Extract the [X, Y] coordinate from the center of the cell holding the provided text.  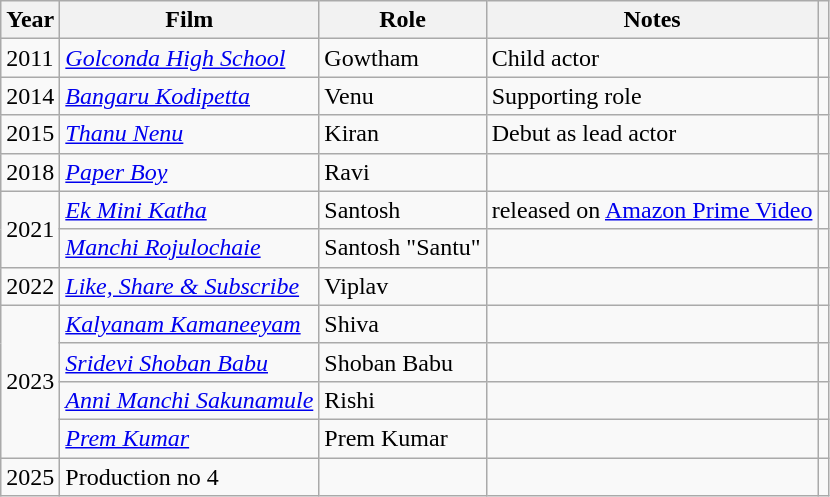
Rishi [402, 400]
2022 [30, 286]
Year [30, 20]
Viplav [402, 286]
Manchi Rojulochaie [190, 248]
Anni Manchi Sakunamule [190, 400]
Production no 4 [190, 477]
2021 [30, 229]
2014 [30, 96]
Gowtham [402, 58]
Kiran [402, 134]
Notes [652, 20]
Venu [402, 96]
Shoban Babu [402, 362]
Bangaru Kodipetta [190, 96]
Film [190, 20]
Supporting role [652, 96]
2018 [30, 172]
Thanu Nenu [190, 134]
Ek Mini Katha [190, 210]
Like, Share & Subscribe [190, 286]
Santosh "Santu" [402, 248]
Kalyanam Kamaneeyam [190, 324]
2025 [30, 477]
2015 [30, 134]
Santosh [402, 210]
2023 [30, 381]
Ravi [402, 172]
Paper Boy [190, 172]
Golconda High School [190, 58]
Child actor [652, 58]
Shiva [402, 324]
2011 [30, 58]
Sridevi Shoban Babu [190, 362]
released on Amazon Prime Video [652, 210]
Role [402, 20]
Debut as lead actor [652, 134]
